Pinpoint the cell where the given text exists, returning its [X, Y] midpoint coordinate. 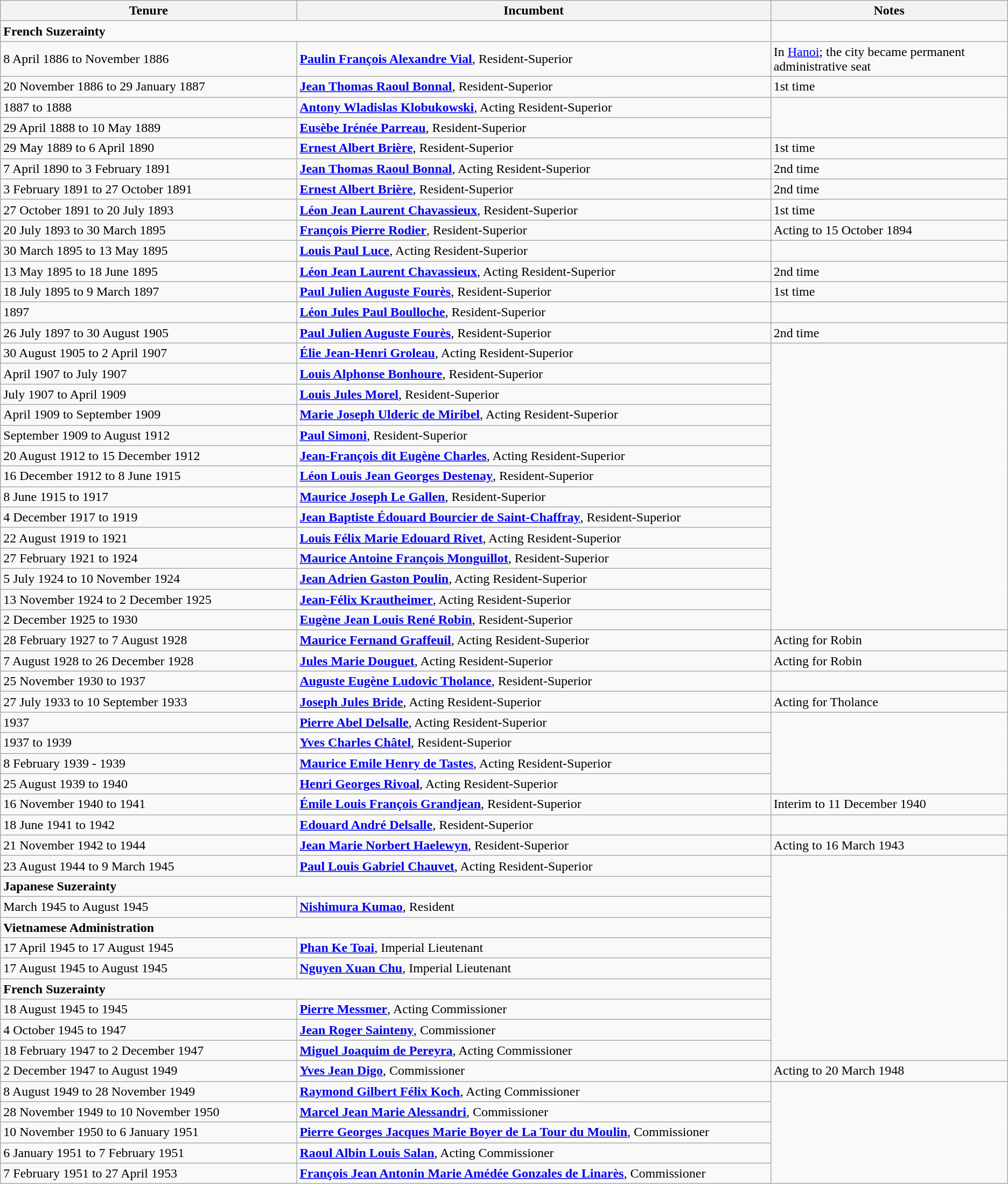
20 November 1886 to 29 January 1887 [149, 87]
21 November 1942 to 1944 [149, 845]
Antony Wladislas Klobukowski, Acting Resident-Superior [534, 107]
2 December 1925 to 1930 [149, 620]
Jules Marie Douguet, Acting Resident-Superior [534, 661]
Léon Louis Jean Georges Destenay, Resident-Superior [534, 476]
Jean Adrien Gaston Poulin, Acting Resident-Superior [534, 579]
Raoul Albin Louis Salan, Acting Commissioner [534, 1153]
Marcel Jean Marie Alessandri, Commissioner [534, 1112]
Acting for Tholance [889, 702]
Émile Louis François Grandjean, Resident-Superior [534, 804]
Vietnamese Administration [386, 927]
July 1907 to April 1909 [149, 394]
7 August 1928 to 26 December 1928 [149, 661]
Eusèbe Irénée Parreau, Resident-Superior [534, 128]
Jean Marie Norbert Haelewyn, Resident-Superior [534, 845]
Jean-François dit Eugène Charles, Acting Resident-Superior [534, 456]
1897 [149, 312]
Jean-Félix Krautheimer, Acting Resident-Superior [534, 600]
April 1907 to July 1907 [149, 374]
25 August 1939 to 1940 [149, 784]
30 March 1895 to 13 May 1895 [149, 250]
Jean Baptiste Édouard Bourcier de Saint-Chaffray, Resident-Superior [534, 517]
2 December 1947 to August 1949 [149, 1071]
Louis Paul Luce, Acting Resident-Superior [534, 250]
27 October 1891 to 20 July 1893 [149, 210]
Auguste Eugène Ludovic Tholance, Resident-Superior [534, 681]
Miguel Joaquim de Pereyra, Acting Commissioner [534, 1050]
18 February 1947 to 2 December 1947 [149, 1050]
March 1945 to August 1945 [149, 907]
In Hanoi; the city became permanent administrative seat [889, 59]
Léon Jean Laurent Chavassieux, Resident-Superior [534, 210]
Phan Ke Toai, Imperial Lieutenant [534, 948]
Incumbent [534, 11]
Joseph Jules Bride, Acting Resident-Superior [534, 702]
Acting to 20 March 1948 [889, 1071]
Paul Louis Gabriel Chauvet, Acting Resident-Superior [534, 866]
Acting to 16 March 1943 [889, 845]
Notes [889, 11]
18 August 1945 to 1945 [149, 1009]
16 November 1940 to 1941 [149, 804]
16 December 1912 to 8 June 1915 [149, 476]
Edouard André Delsalle, Resident-Superior [534, 825]
Louis Jules Morel, Resident-Superior [534, 394]
Paul Simoni, Resident-Superior [534, 435]
25 November 1930 to 1937 [149, 681]
1937 to 1939 [149, 743]
Élie Jean-Henri Groleau, Acting Resident-Superior [534, 353]
Louis Félix Marie Edouard Rivet, Acting Resident-Superior [534, 538]
Acting to 15 October 1894 [889, 230]
Tenure [149, 11]
28 November 1949 to 10 November 1950 [149, 1112]
Nguyen Xuan Chu, Imperial Lieutenant [534, 969]
28 February 1927 to 7 August 1928 [149, 640]
Yves Charles Châtel, Resident-Superior [534, 743]
1937 [149, 722]
4 October 1945 to 1947 [149, 1030]
Eugène Jean Louis René Robin, Resident-Superior [534, 620]
22 August 1919 to 1921 [149, 538]
Maurice Joseph Le Gallen, Resident-Superior [534, 497]
8 April 1886 to November 1886 [149, 59]
Jean Thomas Raoul Bonnal, Acting Resident-Superior [534, 169]
3 February 1891 to 27 October 1891 [149, 189]
18 July 1895 to 9 March 1897 [149, 292]
27 July 1933 to 10 September 1933 [149, 702]
Pierre Abel Delsalle, Acting Resident-Superior [534, 722]
20 July 1893 to 30 March 1895 [149, 230]
September 1909 to August 1912 [149, 435]
7 April 1890 to 3 February 1891 [149, 169]
François Pierre Rodier, Resident-Superior [534, 230]
4 December 1917 to 1919 [149, 517]
8 February 1939 - 1939 [149, 763]
7 February 1951 to 27 April 1953 [149, 1173]
29 April 1888 to 10 May 1889 [149, 128]
Pierre Georges Jacques Marie Boyer de La Tour du Moulin, Commissioner [534, 1132]
Léon Jean Laurent Chavassieux, Acting Resident-Superior [534, 271]
17 August 1945 to August 1945 [149, 969]
Marie Joseph Ulderic de Miribel, Acting Resident-Superior [534, 415]
Interim to 11 December 1940 [889, 804]
8 June 1915 to 1917 [149, 497]
Maurice Fernand Graffeuil, Acting Resident-Superior [534, 640]
10 November 1950 to 6 January 1951 [149, 1132]
François Jean Antonin Marie Amédée Gonzales de Linarès, Commissioner [534, 1173]
8 August 1949 to 28 November 1949 [149, 1091]
6 January 1951 to 7 February 1951 [149, 1153]
Léon Jules Paul Boulloche, Resident-Superior [534, 312]
13 May 1895 to 18 June 1895 [149, 271]
Yves Jean Digo, Commissioner [534, 1071]
18 June 1941 to 1942 [149, 825]
Nishimura Kumao, Resident [534, 907]
20 August 1912 to 15 December 1912 [149, 456]
Maurice Antoine François Monguillot, Resident-Superior [534, 558]
Louis Alphonse Bonhoure, Resident-Superior [534, 374]
27 February 1921 to 1924 [149, 558]
Japanese Suzerainty [386, 886]
April 1909 to September 1909 [149, 415]
Henri Georges Rivoal, Acting Resident-Superior [534, 784]
Maurice Emile Henry de Tastes, Acting Resident-Superior [534, 763]
Raymond Gilbert Félix Koch, Acting Commissioner [534, 1091]
5 July 1924 to 10 November 1924 [149, 579]
Jean Roger Sainteny, Commissioner [534, 1030]
26 July 1897 to 30 August 1905 [149, 333]
13 November 1924 to 2 December 1925 [149, 600]
29 May 1889 to 6 April 1890 [149, 148]
Jean Thomas Raoul Bonnal, Resident-Superior [534, 87]
30 August 1905 to 2 April 1907 [149, 353]
Paulin François Alexandre Vial, Resident-Superior [534, 59]
17 April 1945 to 17 August 1945 [149, 948]
Pierre Messmer, Acting Commissioner [534, 1009]
23 August 1944 to 9 March 1945 [149, 866]
1887 to 1888 [149, 107]
